For the text-containing cell, return its midpoint in (x, y) coordinate format. 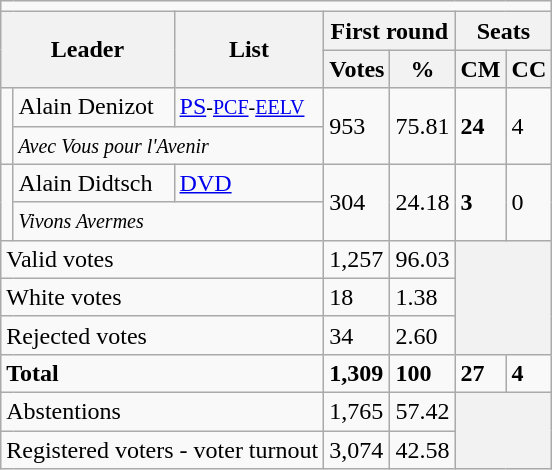
CC (529, 69)
First round (390, 31)
Abstentions (162, 411)
2.60 (422, 335)
Votes (357, 69)
List (249, 50)
0 (529, 202)
Rejected votes (162, 335)
3 (480, 202)
24.18 (422, 202)
100 (422, 373)
Valid votes (162, 259)
PS-PCF-EELV (249, 107)
Alain Didtsch (94, 183)
1,257 (357, 259)
75.81 (422, 126)
Leader (88, 50)
24 (480, 126)
Registered voters - voter turnout (162, 449)
Alain Denizot (94, 107)
953 (357, 126)
27 (480, 373)
Seats (504, 31)
34 (357, 335)
57.42 (422, 411)
18 (357, 297)
Vivons Avermes (168, 221)
3,074 (357, 449)
42.58 (422, 449)
304 (357, 202)
CM (480, 69)
1,765 (357, 411)
1.38 (422, 297)
96.03 (422, 259)
White votes (162, 297)
Avec Vous pour l'Avenir (168, 145)
% (422, 69)
1,309 (357, 373)
Total (162, 373)
DVD (249, 183)
